For the text-containing cell, return its midpoint in [X, Y] coordinate format. 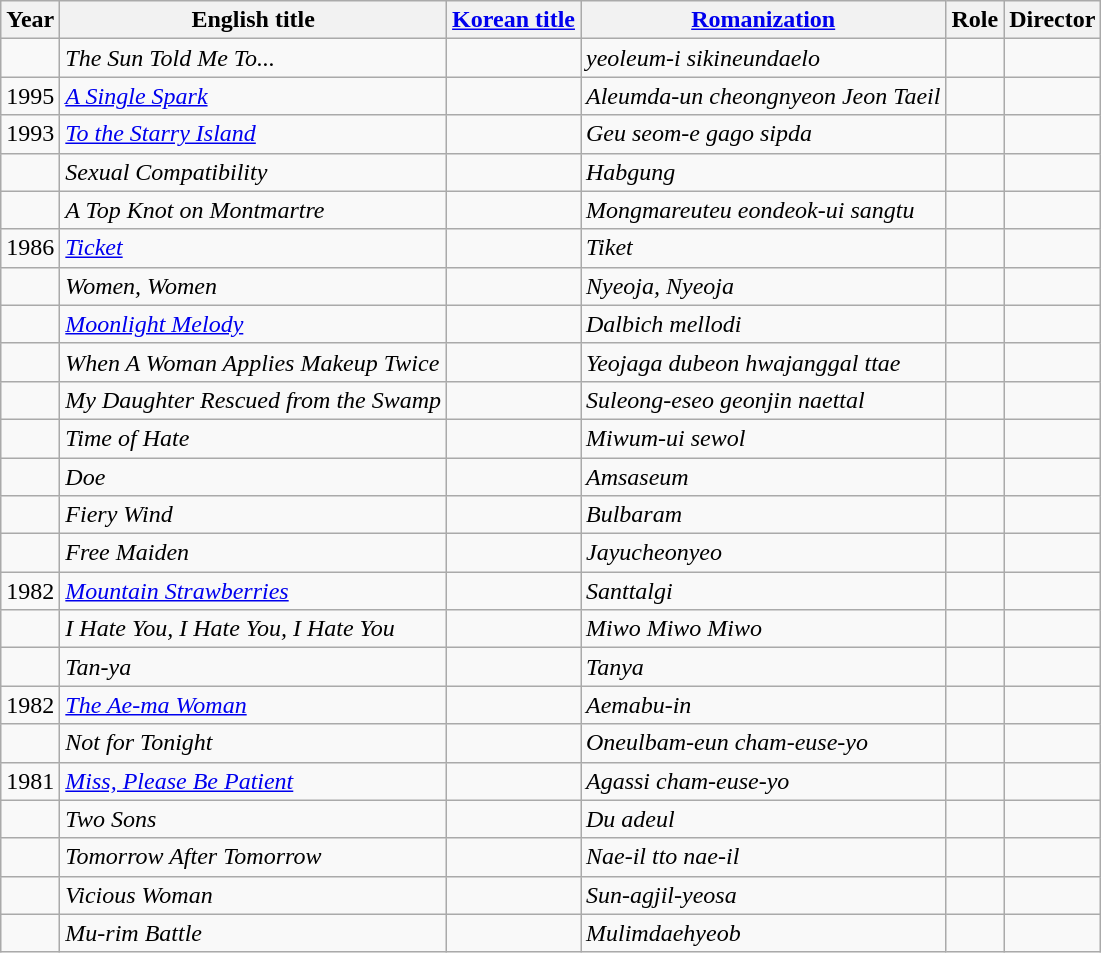
A Single Spark [254, 96]
1981 [30, 781]
Suleong-eseo geonjin naettal [762, 400]
Korean title [514, 20]
Sun-agjil-yeosa [762, 895]
Bulbaram [762, 515]
Habgung [762, 172]
When A Woman Applies Makeup Twice [254, 362]
Director [1052, 20]
Sexual Compatibility [254, 172]
Agassi cham-euse-yo [762, 781]
Ticket [254, 248]
yeoleum-i sikineundaelo [762, 58]
English title [254, 20]
Tanya [762, 667]
1993 [30, 134]
A Top Knot on Montmartre [254, 210]
Dalbich mellodi [762, 324]
Miss, Please Be Patient [254, 781]
Miwo Miwo Miwo [762, 629]
Role [975, 20]
Oneulbam-eun cham-euse-yo [762, 743]
Doe [254, 477]
Not for Tonight [254, 743]
Time of Hate [254, 438]
Tomorrow After Tomorrow [254, 857]
Women, Women [254, 286]
Nyeoja, Nyeoja [762, 286]
My Daughter Rescued from the Swamp [254, 400]
Free Maiden [254, 553]
Geu seom-e gago sipda [762, 134]
Mountain Strawberries [254, 591]
Mongmareuteu eondeok-ui sangtu [762, 210]
Fiery Wind [254, 515]
1995 [30, 96]
Mulimdaehyeob [762, 933]
I Hate You, I Hate You, I Hate You [254, 629]
Year [30, 20]
Tiket [762, 248]
Amsaseum [762, 477]
Nae-il tto nae-il [762, 857]
Du adeul [762, 819]
The Ae-ma Woman [254, 705]
Aleumda-un cheongnyeon Jeon Taeil [762, 96]
Miwum-ui sewol [762, 438]
Jayucheonyeo [762, 553]
Santtalgi [762, 591]
Mu-rim Battle [254, 933]
The Sun Told Me To... [254, 58]
1986 [30, 248]
Vicious Woman [254, 895]
Tan-ya [254, 667]
Two Sons [254, 819]
To the Starry Island [254, 134]
Moonlight Melody [254, 324]
Aemabu-in [762, 705]
Yeojaga dubeon hwajanggal ttae [762, 362]
Romanization [762, 20]
